From the cell containing the given text, extract its center point as (X, Y) coordinate. 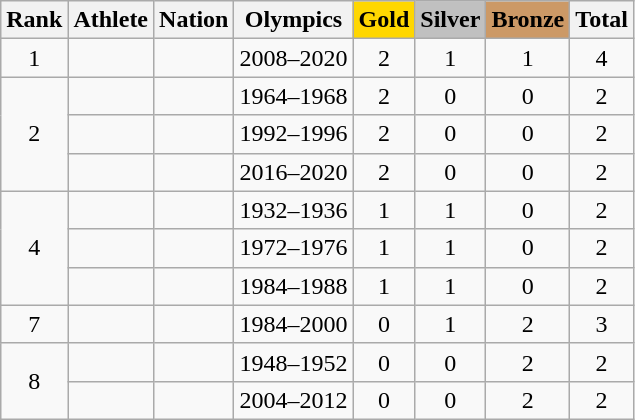
Total (602, 20)
1932–1936 (294, 210)
2016–2020 (294, 172)
1984–2000 (294, 324)
Gold (384, 20)
1992–1996 (294, 134)
2004–2012 (294, 400)
Nation (194, 20)
1948–1952 (294, 362)
Silver (450, 20)
Olympics (294, 20)
1972–1976 (294, 248)
3 (602, 324)
Athlete (111, 20)
2008–2020 (294, 58)
8 (34, 381)
Bronze (528, 20)
1984–1988 (294, 286)
Rank (34, 20)
1964–1968 (294, 96)
7 (34, 324)
